Search for the cell housing the specified text and yield its [x, y] center coordinate. 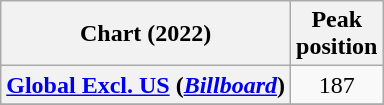
Peakposition [337, 34]
187 [337, 85]
Global Excl. US (Billboard) [146, 85]
Chart (2022) [146, 34]
